Detect which cell encompasses the target text, then output its (X, Y) center coordinate. 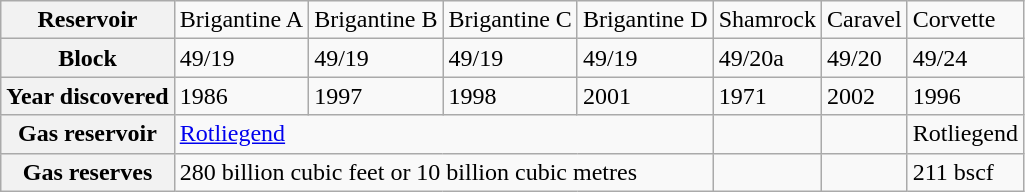
49/20a (767, 58)
49/24 (965, 58)
211 bscf (965, 172)
Shamrock (767, 20)
1971 (767, 96)
49/20 (864, 58)
1997 (376, 96)
280 billion cubic feet or 10 billion cubic metres (444, 172)
Brigantine A (241, 20)
Gas reservoir (88, 134)
Brigantine B (376, 20)
1998 (510, 96)
Caravel (864, 20)
Block (88, 58)
Brigantine C (510, 20)
2002 (864, 96)
1986 (241, 96)
Gas reserves (88, 172)
Brigantine D (645, 20)
1996 (965, 96)
Year discovered (88, 96)
Corvette (965, 20)
2001 (645, 96)
Reservoir (88, 20)
